Locate the cell with the specified text and output its [X, Y] center coordinate. 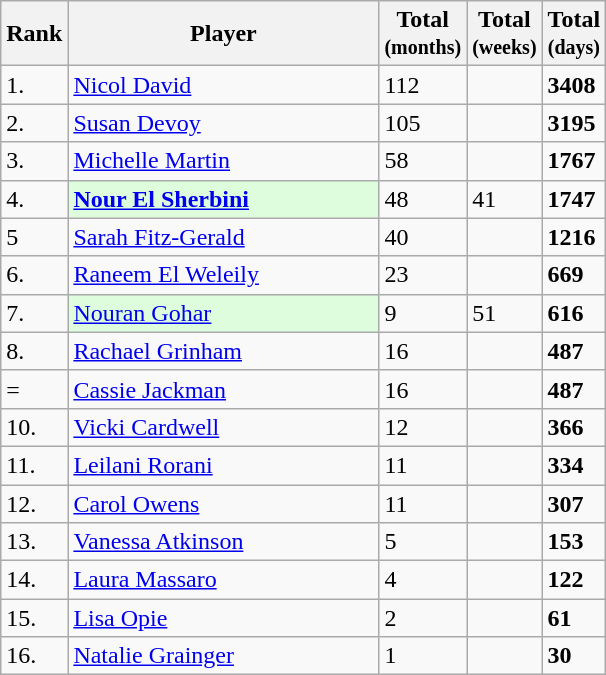
669 [574, 275]
Cassie Jackman [224, 389]
334 [574, 465]
1. [34, 85]
7. [34, 313]
41 [504, 199]
Rachael Grinham [224, 351]
3195 [574, 123]
Lisa Opie [224, 618]
= [34, 389]
6. [34, 275]
Player [224, 34]
8. [34, 351]
1747 [574, 199]
Carol Owens [224, 503]
Nicol David [224, 85]
23 [423, 275]
Nouran Gohar [224, 313]
Raneem El Weleily [224, 275]
9 [423, 313]
2 [423, 618]
58 [423, 161]
153 [574, 542]
Total(weeks) [504, 34]
1216 [574, 237]
Nour El Sherbini [224, 199]
1 [423, 656]
Vicki Cardwell [224, 427]
Rank [34, 34]
Leilani Rorani [224, 465]
12. [34, 503]
2. [34, 123]
11. [34, 465]
48 [423, 199]
112 [423, 85]
30 [574, 656]
Susan Devoy [224, 123]
3408 [574, 85]
616 [574, 313]
Michelle Martin [224, 161]
Vanessa Atkinson [224, 542]
1767 [574, 161]
4 [423, 580]
366 [574, 427]
122 [574, 580]
Laura Massaro [224, 580]
Total(days) [574, 34]
16. [34, 656]
61 [574, 618]
15. [34, 618]
4. [34, 199]
10. [34, 427]
3. [34, 161]
40 [423, 237]
Natalie Grainger [224, 656]
105 [423, 123]
Sarah Fitz-Gerald [224, 237]
51 [504, 313]
14. [34, 580]
307 [574, 503]
Total(months) [423, 34]
13. [34, 542]
12 [423, 427]
